Extract the [X, Y] coordinate from the center of the cell holding the provided text.  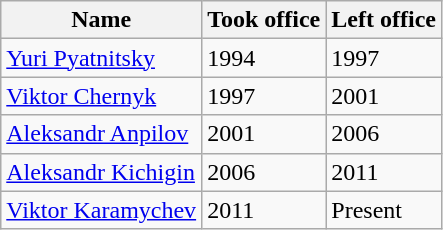
Aleksandr Anpilov [102, 134]
Name [102, 20]
Aleksandr Kichigin [102, 172]
Took office [264, 20]
Viktor Chernyk [102, 96]
1994 [264, 58]
Viktor Karamychev [102, 210]
Present [384, 210]
Left office [384, 20]
Yuri Pyatnitsky [102, 58]
